Find where the given text appears and provide that cell's center as (x, y) coordinate. 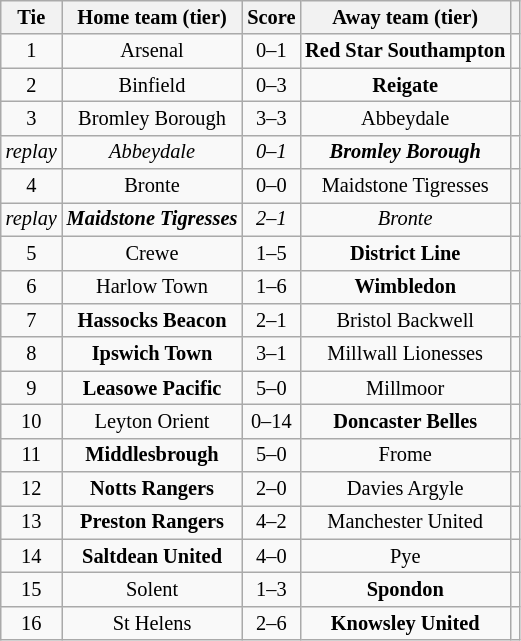
Millmoor (405, 388)
Manchester United (405, 522)
Middlesbrough (152, 455)
Home team (tier) (152, 17)
Doncaster Belles (405, 421)
14 (32, 556)
Leasowe Pacific (152, 388)
Reigate (405, 85)
3–3 (271, 118)
8 (32, 354)
Red Star Southampton (405, 51)
5 (32, 253)
1–3 (271, 589)
12 (32, 489)
Score (271, 17)
6 (32, 287)
Solent (152, 589)
2–6 (271, 623)
1–5 (271, 253)
Wimbledon (405, 287)
0–3 (271, 85)
District Line (405, 253)
Hassocks Beacon (152, 320)
3–1 (271, 354)
Notts Rangers (152, 489)
Tie (32, 17)
10 (32, 421)
Davies Argyle (405, 489)
Away team (tier) (405, 17)
15 (32, 589)
4–0 (271, 556)
Binfield (152, 85)
16 (32, 623)
4–2 (271, 522)
Knowsley United (405, 623)
Arsenal (152, 51)
Harlow Town (152, 287)
9 (32, 388)
0–14 (271, 421)
0–0 (271, 186)
13 (32, 522)
2 (32, 85)
Millwall Lionesses (405, 354)
2–0 (271, 489)
Ipswich Town (152, 354)
3 (32, 118)
Saltdean United (152, 556)
Crewe (152, 253)
1–6 (271, 287)
Preston Rangers (152, 522)
1 (32, 51)
Bristol Backwell (405, 320)
Spondon (405, 589)
Frome (405, 455)
St Helens (152, 623)
4 (32, 186)
11 (32, 455)
Pye (405, 556)
Leyton Orient (152, 421)
7 (32, 320)
